Provide the [x, y] coordinate of the cell's center where the given text is located.  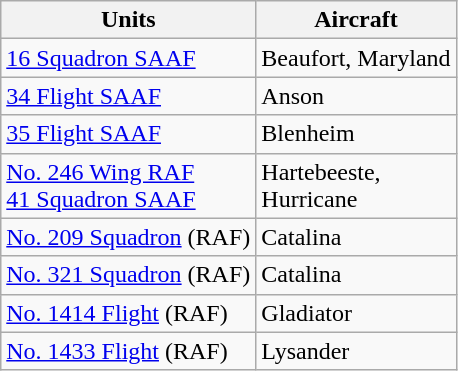
Hartebeeste,Hurricane [356, 186]
Aircraft [356, 20]
Units [128, 20]
Beaufort, Maryland [356, 58]
34 Flight SAAF [128, 96]
No. 246 Wing RAF41 Squadron SAAF [128, 186]
Gladiator [356, 313]
No. 1433 Flight (RAF) [128, 351]
Anson [356, 96]
No. 1414 Flight (RAF) [128, 313]
No. 321 Squadron (RAF) [128, 275]
No. 209 Squadron (RAF) [128, 237]
Lysander [356, 351]
35 Flight SAAF [128, 134]
16 Squadron SAAF [128, 58]
Blenheim [356, 134]
